Output the [x, y] coordinate of the center of the cell containing the given text.  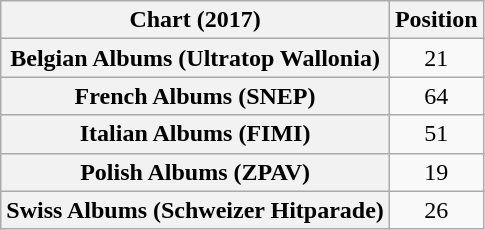
19 [436, 172]
26 [436, 210]
Belgian Albums (Ultratop Wallonia) [196, 58]
Swiss Albums (Schweizer Hitparade) [196, 210]
Polish Albums (ZPAV) [196, 172]
Position [436, 20]
French Albums (SNEP) [196, 96]
Chart (2017) [196, 20]
Italian Albums (FIMI) [196, 134]
21 [436, 58]
64 [436, 96]
51 [436, 134]
